Return the (x, y) coordinate for the center point of the cell that contains the specified text.  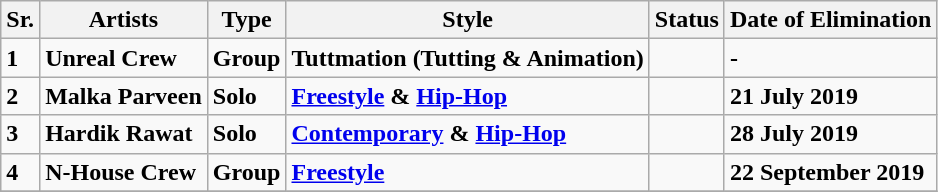
Unreal Crew (124, 58)
Freestyle & Hip-Hop (468, 96)
Malka Parveen (124, 96)
Status (686, 20)
Style (468, 20)
Date of Elimination (830, 20)
28 July 2019 (830, 134)
2 (20, 96)
21 July 2019 (830, 96)
22 September 2019 (830, 172)
Artists (124, 20)
Hardik Rawat (124, 134)
- (830, 58)
Type (246, 20)
Tuttmation (Tutting & Animation) (468, 58)
Sr. (20, 20)
1 (20, 58)
3 (20, 134)
N-House Crew (124, 172)
Contemporary & Hip-Hop (468, 134)
Freestyle (468, 172)
4 (20, 172)
